Determine the [x, y] coordinate at the center of the cell enclosing the given text.  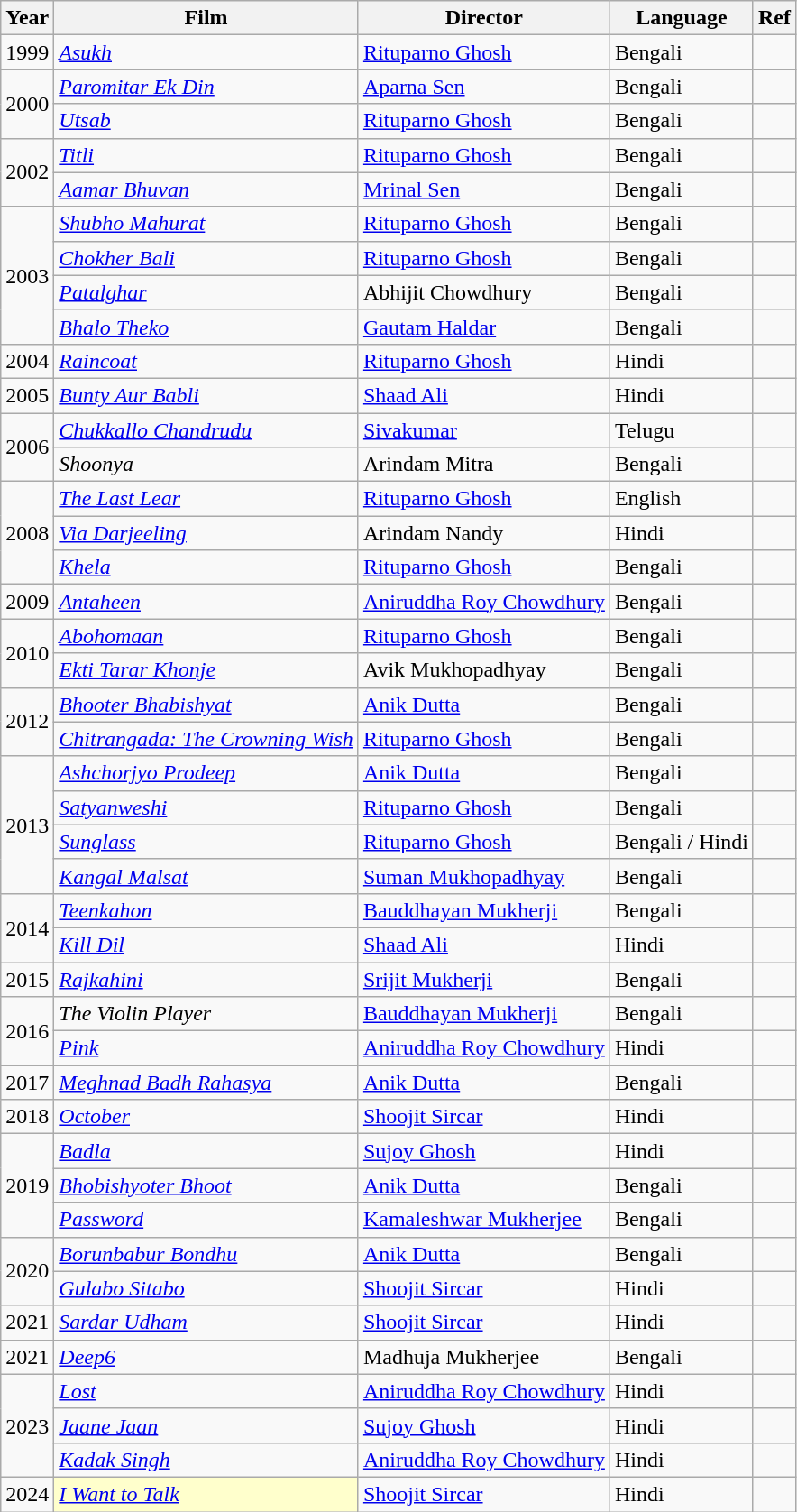
Antaheen [206, 602]
2008 [27, 533]
Abohomaan [206, 636]
Deep6 [206, 1357]
2000 [27, 104]
Gautam Haldar [483, 327]
Avik Mukhopadhyay [483, 670]
2018 [27, 1117]
English [682, 499]
Rajkahini [206, 979]
Kill Dil [206, 945]
Bhooter Bhabishyat [206, 705]
Ashchorjyo Prodeep [206, 773]
Titli [206, 155]
Ref [774, 18]
2009 [27, 602]
2016 [27, 1031]
Bhalo Theko [206, 327]
Ekti Tarar Khonje [206, 670]
Madhuja Mukherjee [483, 1357]
Kamaleshwar Mukherjee [483, 1220]
Shubho Mahurat [206, 224]
2006 [27, 447]
Sivakumar [483, 430]
2012 [27, 722]
Arindam Mitra [483, 465]
Suman Mukhopadhyay [483, 876]
Abhijit Chowdhury [483, 292]
2005 [27, 395]
2002 [27, 172]
Paromitar Ek Din [206, 87]
Chokher Bali [206, 258]
I Want to Talk [206, 1494]
2024 [27, 1494]
Bengali / Hindi [682, 842]
2015 [27, 979]
Kangal Malsat [206, 876]
The Last Lear [206, 499]
2004 [27, 361]
Film [206, 18]
1999 [27, 52]
2023 [27, 1425]
Aparna Sen [483, 87]
Aamar Bhuvan [206, 189]
Meghnad Badh Rahasya [206, 1083]
2013 [27, 825]
Khela [206, 567]
Telugu [682, 430]
Utsab [206, 121]
Year [27, 18]
Chitrangada: The Crowning Wish [206, 739]
2020 [27, 1271]
Badla [206, 1151]
Kadak Singh [206, 1460]
Sunglass [206, 842]
Jaane Jaan [206, 1425]
Via Darjeeling [206, 533]
Teenkahon [206, 910]
Bhobishyoter Bhoot [206, 1185]
2019 [27, 1185]
Srijit Mukherji [483, 979]
Arindam Nandy [483, 533]
Pink [206, 1048]
Shoonya [206, 465]
The Violin Player [206, 1014]
2010 [27, 653]
Raincoat [206, 361]
2017 [27, 1083]
2003 [27, 275]
Gulabo Sitabo [206, 1288]
2014 [27, 927]
Director [483, 18]
Borunbabur Bondhu [206, 1254]
Chukkallo Chandrudu [206, 430]
Bunty Aur Babli [206, 395]
October [206, 1117]
Asukh [206, 52]
Lost [206, 1391]
Language [682, 18]
Satyanweshi [206, 807]
Password [206, 1220]
Mrinal Sen [483, 189]
Patalghar [206, 292]
Sardar Udham [206, 1323]
